Output the [x, y] coordinate of the center of the cell containing the given text.  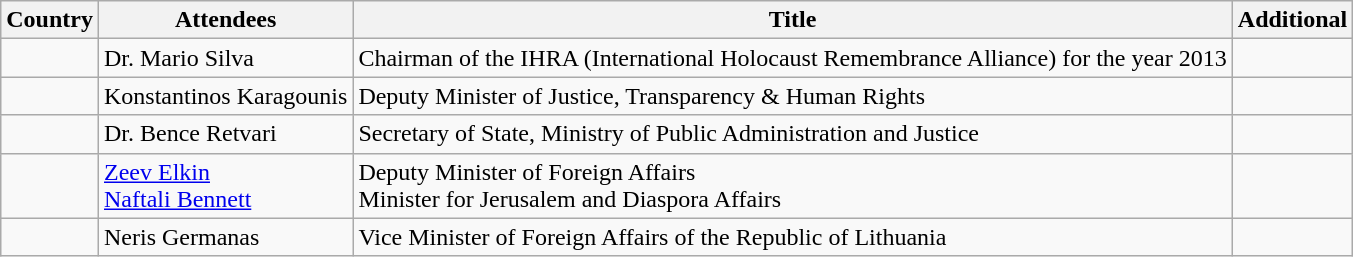
Additional [1292, 20]
Vice Minister of Foreign Affairs of the Republic of Lithuania [792, 237]
Country [50, 20]
Neris Germanas [225, 237]
Dr. Bence Retvari [225, 134]
Title [792, 20]
Konstantinos Karagounis [225, 96]
Chairman of the IHRA (International Holocaust Remembrance Alliance) for the year 2013 [792, 58]
Deputy Minister of Justice, Transparency & Human Rights [792, 96]
Zeev ElkinNaftali Bennett [225, 186]
Deputy Minister of Foreign AffairsMinister for Jerusalem and Diaspora Affairs [792, 186]
Secretary of State, Ministry of Public Administration and Justice [792, 134]
Attendees [225, 20]
Dr. Mario Silva [225, 58]
